Output the [X, Y] coordinate of the center of the cell containing the given text.  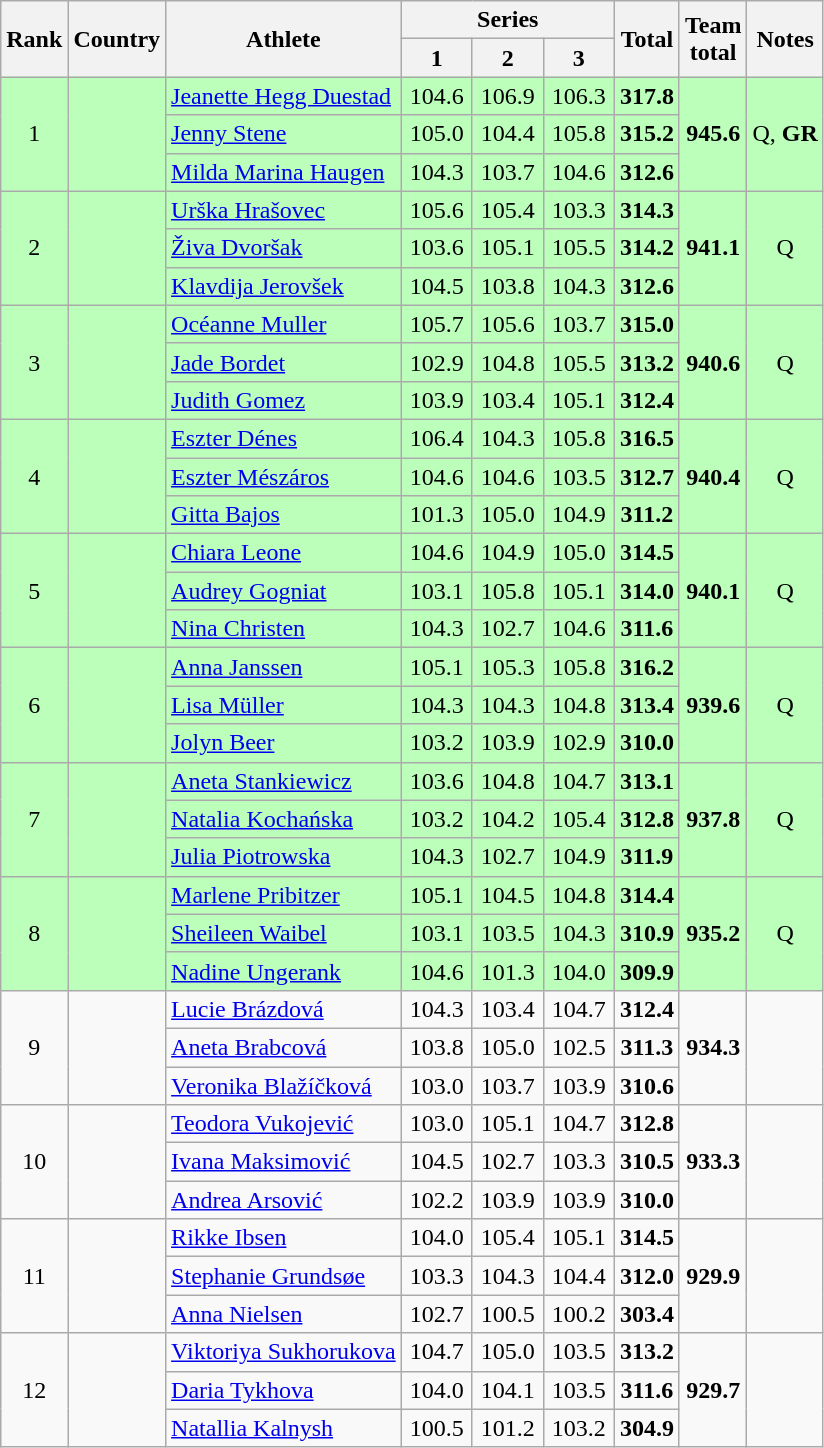
Veronika Blažíčková [284, 1085]
935.2 [713, 933]
Anna Janssen [284, 667]
940.6 [713, 362]
Lisa Müller [284, 705]
Stephanie Grundsøe [284, 1276]
Natallia Kalnysh [284, 1428]
313.1 [646, 781]
8 [34, 933]
315.2 [646, 134]
106.9 [508, 96]
Sheileen Waibel [284, 933]
Judith Gomez [284, 400]
316.2 [646, 667]
Eszter Dénes [284, 438]
933.3 [713, 1162]
104.1 [508, 1390]
314.4 [646, 895]
314.0 [646, 591]
Total [646, 39]
101.2 [508, 1428]
940.1 [713, 591]
Notes [785, 39]
12 [34, 1390]
312.0 [646, 1276]
Milda Marina Haugen [284, 172]
309.9 [646, 971]
104.2 [508, 819]
934.3 [713, 1047]
941.1 [713, 248]
7 [34, 819]
106.3 [578, 96]
939.6 [713, 705]
310.5 [646, 1162]
945.6 [713, 134]
Teamtotal [713, 39]
Country [117, 39]
Jolyn Beer [284, 743]
317.8 [646, 96]
9 [34, 1047]
Anna Nielsen [284, 1314]
314.3 [646, 210]
Natalia Kochańska [284, 819]
Chiara Leone [284, 553]
Daria Tykhova [284, 1390]
Ivana Maksimović [284, 1162]
313.4 [646, 705]
Océanne Muller [284, 324]
314.2 [646, 248]
Jeanette Hegg Duestad [284, 96]
Aneta Stankiewicz [284, 781]
Andrea Arsović [284, 1200]
100.2 [578, 1314]
Q, GR [785, 134]
310.9 [646, 933]
Marlene Pribitzer [284, 895]
Julia Piotrowska [284, 857]
311.2 [646, 515]
304.9 [646, 1428]
Rank [34, 39]
937.8 [713, 819]
Nina Christen [284, 629]
102.2 [436, 1200]
10 [34, 1162]
105.3 [508, 667]
Nadine Ungerank [284, 971]
Audrey Gogniat [284, 591]
310.6 [646, 1085]
Series [508, 20]
Teodora Vukojević [284, 1124]
Jenny Stene [284, 134]
311.3 [646, 1047]
Gitta Bajos [284, 515]
4 [34, 476]
Jade Bordet [284, 362]
105.7 [436, 324]
5 [34, 591]
6 [34, 705]
Urška Hrašovec [284, 210]
Eszter Mészáros [284, 477]
106.4 [436, 438]
Aneta Brabcová [284, 1047]
929.9 [713, 1276]
311.9 [646, 857]
940.4 [713, 476]
Athlete [284, 39]
Klavdija Jerovšek [284, 286]
303.4 [646, 1314]
929.7 [713, 1390]
102.5 [578, 1047]
315.0 [646, 324]
Živa Dvoršak [284, 248]
312.7 [646, 477]
Rikke Ibsen [284, 1238]
Viktoriya Sukhorukova [284, 1352]
Lucie Brázdová [284, 1009]
11 [34, 1276]
316.5 [646, 438]
